Output the [x, y] coordinate of the center of the cell containing the given text.  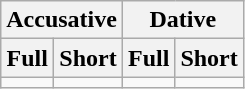
Dative [182, 20]
Accusative [62, 20]
